Return (x, y) of the center of cell containing provided text 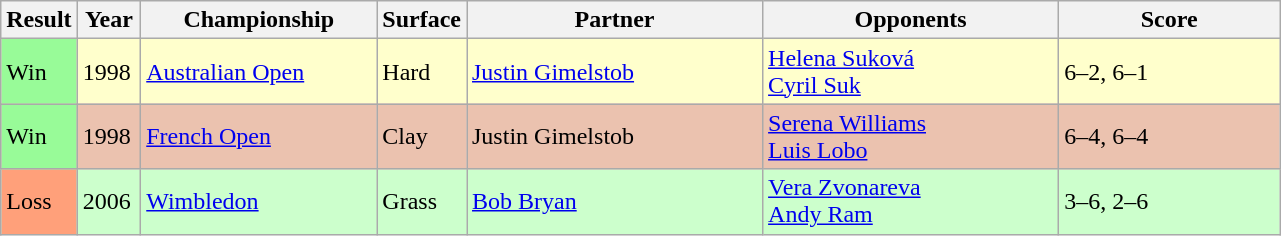
Result (39, 20)
Partner (614, 20)
French Open (259, 136)
3–6, 2–6 (1170, 202)
Year (109, 20)
6–4, 6–4 (1170, 136)
Championship (259, 20)
Grass (422, 202)
Opponents (911, 20)
Hard (422, 72)
Australian Open (259, 72)
6–2, 6–1 (1170, 72)
Wimbledon (259, 202)
Clay (422, 136)
Helena Suková Cyril Suk (911, 72)
Loss (39, 202)
Surface (422, 20)
Bob Bryan (614, 202)
Serena Williams Luis Lobo (911, 136)
Score (1170, 20)
Vera Zvonareva Andy Ram (911, 202)
2006 (109, 202)
